Output the (x, y) coordinate of the center of the cell containing the given text.  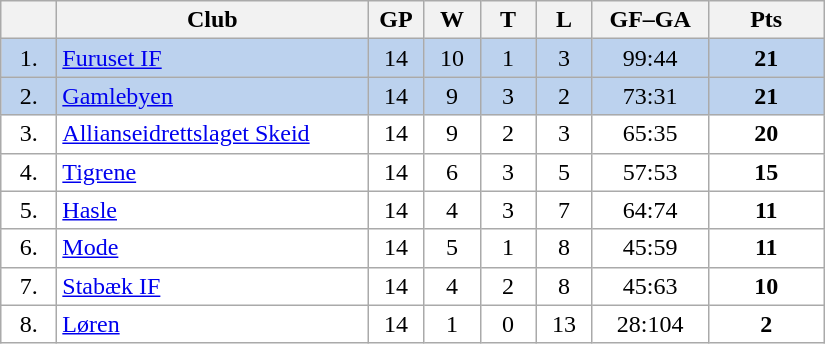
28:104 (650, 324)
Mode (212, 248)
20 (766, 134)
Løren (212, 324)
Furuset IF (212, 58)
8. (29, 324)
5. (29, 210)
6. (29, 248)
73:31 (650, 96)
Pts (766, 20)
65:35 (650, 134)
57:53 (650, 172)
W (452, 20)
7. (29, 286)
Stabæk IF (212, 286)
1. (29, 58)
GF–GA (650, 20)
45:59 (650, 248)
64:74 (650, 210)
99:44 (650, 58)
2. (29, 96)
Club (212, 20)
3. (29, 134)
T (508, 20)
4. (29, 172)
GP (396, 20)
15 (766, 172)
Tigrene (212, 172)
13 (564, 324)
Gamlebyen (212, 96)
Hasle (212, 210)
L (564, 20)
45:63 (650, 286)
Allianseidrettslaget Skeid (212, 134)
0 (508, 324)
6 (452, 172)
7 (564, 210)
